From the cell containing the given text, extract its center point as [X, Y] coordinate. 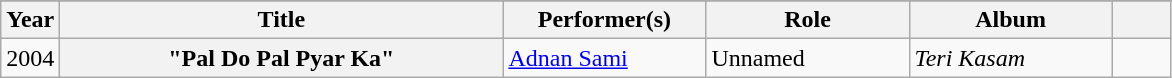
"Pal Do Pal Pyar Ka" [282, 58]
Album [1010, 20]
Year [30, 20]
Role [808, 20]
Teri Kasam [1010, 58]
Unnamed [808, 58]
2004 [30, 58]
Performer(s) [604, 20]
Title [282, 20]
Adnan Sami [604, 58]
